For the text-containing cell, return its midpoint in (X, Y) coordinate format. 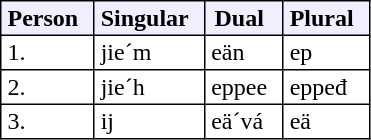
Plural (326, 18)
Singular (150, 18)
3. (48, 121)
ep (326, 52)
eppee (243, 87)
2. (48, 87)
Person (48, 18)
1. (48, 52)
jie´m (150, 52)
Dual (243, 18)
ij (150, 121)
jie´h (150, 87)
eppeđ (326, 87)
eän (243, 52)
eä (326, 121)
eä´vá (243, 121)
